Pinpoint the cell where the given text exists, returning its [x, y] midpoint coordinate. 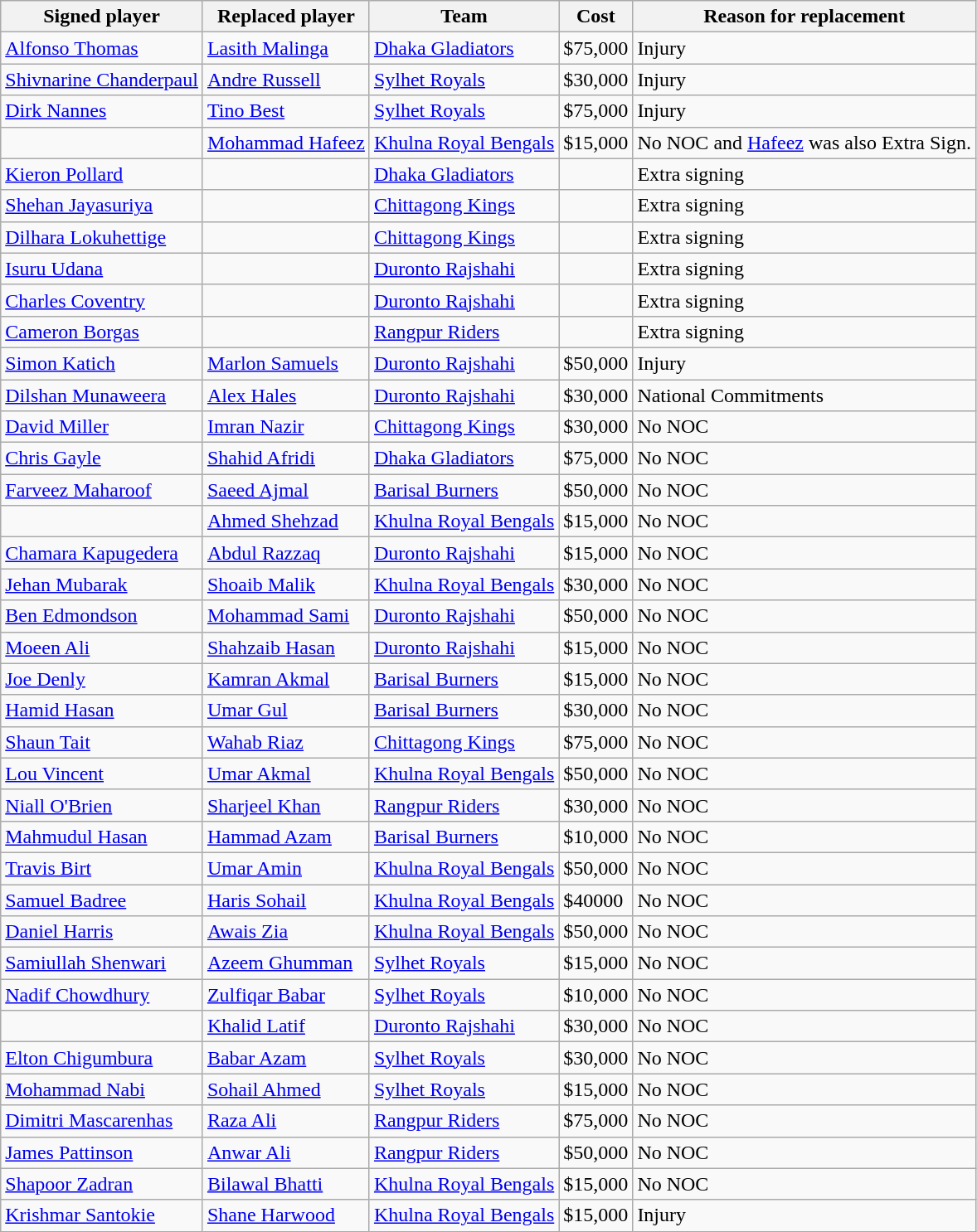
Signed player [102, 17]
James Pattinson [102, 1152]
Chamara Kapugedera [102, 553]
No NOC and Hafeez was also Extra Sign. [804, 143]
Azeem Ghumman [285, 963]
Shaun Tait [102, 742]
Charles Coventry [102, 300]
Shahzaib Hasan [285, 648]
Dilhara Lokuhettige [102, 237]
Hamid Hasan [102, 711]
Dimitri Mascarenhas [102, 1121]
Team [464, 17]
Hammad Azam [285, 837]
Wahab Riaz [285, 742]
$40000 [595, 900]
Samuel Badree [102, 900]
Kieron Pollard [102, 174]
Dilshan Munaweera [102, 395]
Imran Nazir [285, 427]
Shapoor Zadran [102, 1184]
Shoaib Malik [285, 584]
Tino Best [285, 111]
Krishmar Santokie [102, 1215]
Marlon Samuels [285, 363]
Replaced player [285, 17]
Andre Russell [285, 80]
Haris Sohail [285, 900]
Shivnarine Chanderpaul [102, 80]
Alfonso Thomas [102, 48]
Dirk Nannes [102, 111]
Ben Edmondson [102, 616]
Umar Akmal [285, 774]
Reason for replacement [804, 17]
Chris Gayle [102, 458]
Shane Harwood [285, 1215]
Mahmudul Hasan [102, 837]
Alex Hales [285, 395]
Cameron Borgas [102, 332]
Samiullah Shenwari [102, 963]
Umar Amin [285, 868]
Travis Birt [102, 868]
Moeen Ali [102, 648]
Abdul Razzaq [285, 553]
Umar Gul [285, 711]
Nadif Chowdhury [102, 995]
Daniel Harris [102, 932]
Mohammad Nabi [102, 1089]
Jehan Mubarak [102, 584]
Babar Azam [285, 1058]
Shahid Afridi [285, 458]
Zulfiqar Babar [285, 995]
Ahmed Shehzad [285, 521]
Farveez Maharoof [102, 490]
Mohammad Sami [285, 616]
Isuru Udana [102, 269]
Shehan Jayasuriya [102, 206]
Lasith Malinga [285, 48]
Anwar Ali [285, 1152]
Bilawal Bhatti [285, 1184]
Khalid Latif [285, 1026]
Cost [595, 17]
Niall O'Brien [102, 805]
David Miller [102, 427]
Elton Chigumbura [102, 1058]
Simon Katich [102, 363]
Sharjeel Khan [285, 805]
Joe Denly [102, 679]
Kamran Akmal [285, 679]
Lou Vincent [102, 774]
National Commitments [804, 395]
Mohammad Hafeez [285, 143]
Sohail Ahmed [285, 1089]
Awais Zia [285, 932]
Raza Ali [285, 1121]
Saeed Ajmal [285, 490]
